Locate the cell with the specified text and output its (X, Y) center coordinate. 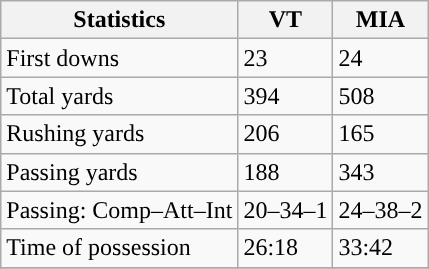
First downs (120, 58)
165 (380, 134)
MIA (380, 20)
343 (380, 172)
VT (286, 20)
188 (286, 172)
24–38–2 (380, 210)
26:18 (286, 248)
24 (380, 58)
Rushing yards (120, 134)
Time of possession (120, 248)
394 (286, 96)
206 (286, 134)
20–34–1 (286, 210)
Passing yards (120, 172)
Statistics (120, 20)
Total yards (120, 96)
23 (286, 58)
Passing: Comp–Att–Int (120, 210)
33:42 (380, 248)
508 (380, 96)
